Capture the cell that displays the provided text and extract its [x, y] central coordinate. 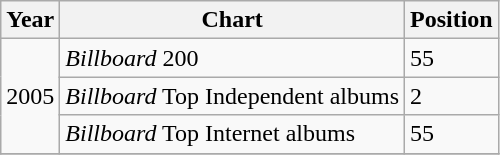
Billboard Top Internet albums [232, 134]
Chart [232, 20]
Position [452, 20]
2 [452, 96]
Year [30, 20]
2005 [30, 96]
Billboard 200 [232, 58]
Billboard Top Independent albums [232, 96]
